Provide the [X, Y] coordinate of the cell's center where the given text is located.  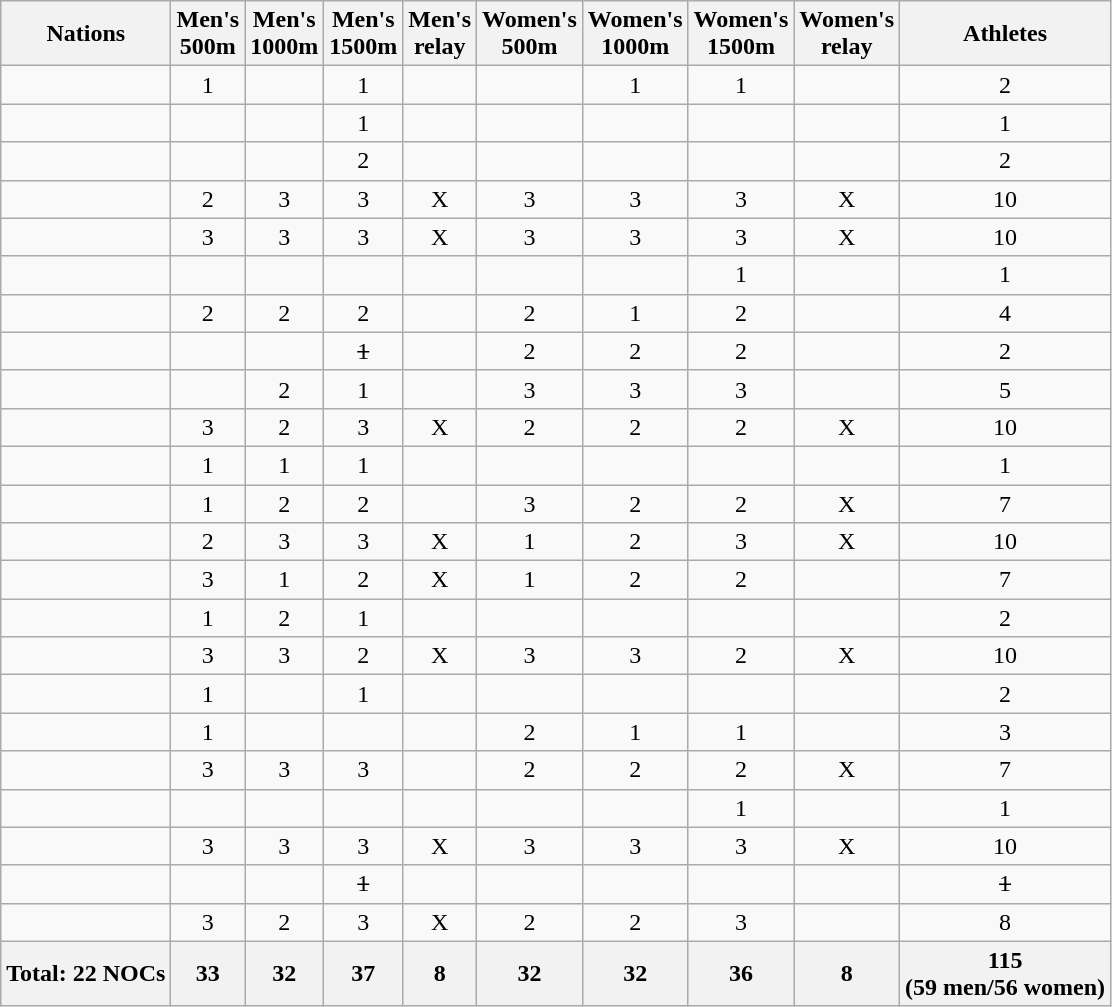
Men's 1500m [364, 34]
115(59 men/56 women) [1006, 974]
Men's 500m [208, 34]
37 [364, 974]
36 [741, 974]
Women's 1500m [741, 34]
5 [1006, 389]
Men's relay [440, 34]
Athletes [1006, 34]
33 [208, 974]
Total: 22 NOCs [86, 974]
Women's relay [847, 34]
Nations [86, 34]
Women's 1000m [635, 34]
4 [1006, 313]
Men's 1000m [284, 34]
Women's 500m [530, 34]
